Scan for the cell matching the given text and deliver its (X, Y) coordinate at center. 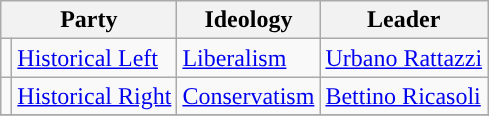
Bettino Ricasoli (404, 96)
Historical Right (94, 96)
Leader (404, 20)
Historical Left (94, 58)
Urbano Rattazzi (404, 58)
Conservatism (248, 96)
Ideology (248, 20)
Liberalism (248, 58)
Party (89, 20)
